Pinpoint the cell where the given text exists, returning its [x, y] midpoint coordinate. 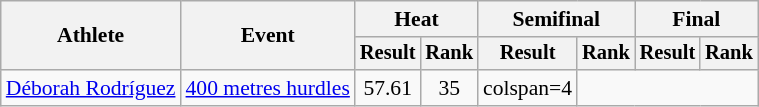
Déborah Rodríguez [91, 88]
57.61 [388, 88]
colspan=4 [528, 88]
Event [268, 36]
Heat [416, 19]
35 [449, 88]
Final [696, 19]
Athlete [91, 36]
400 metres hurdles [268, 88]
Semifinal [556, 19]
